Capture the cell that displays the provided text and extract its [x, y] central coordinate. 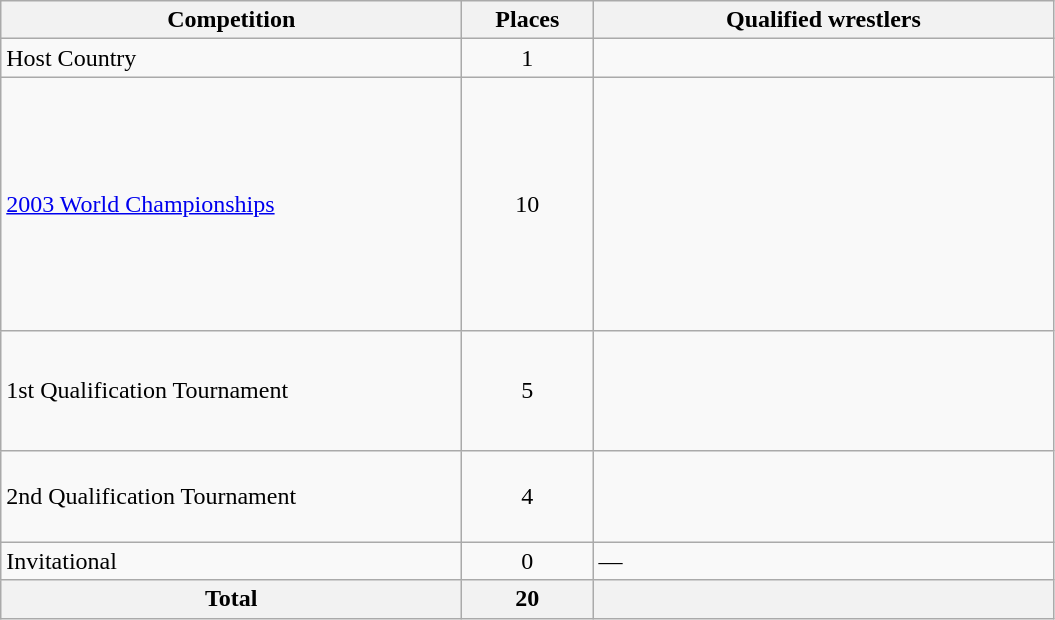
Invitational [232, 561]
Total [232, 599]
20 [528, 599]
1 [528, 58]
Qualified wrestlers [824, 20]
1st Qualification Tournament [232, 390]
Competition [232, 20]
Host Country [232, 58]
0 [528, 561]
5 [528, 390]
2nd Qualification Tournament [232, 496]
— [824, 561]
10 [528, 204]
2003 World Championships [232, 204]
4 [528, 496]
Places [528, 20]
